Provide the [x, y] coordinate of the cell's center where the given text is located.  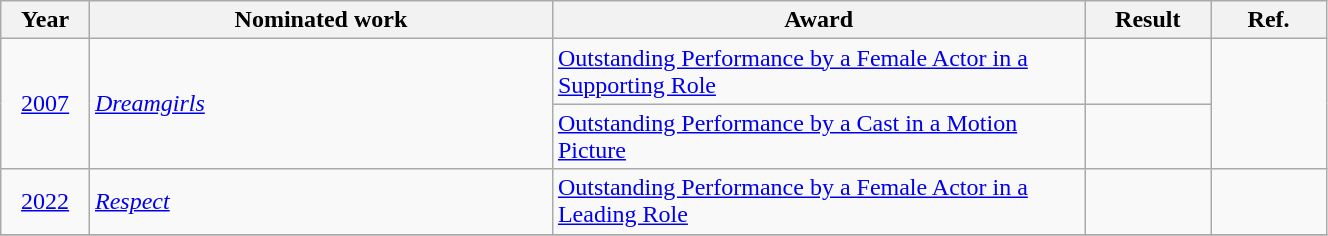
Outstanding Performance by a Female Actor in a Leading Role [818, 202]
Outstanding Performance by a Cast in a Motion Picture [818, 136]
Result [1148, 20]
2007 [46, 104]
Year [46, 20]
Nominated work [320, 20]
Ref. [1269, 20]
Respect [320, 202]
Outstanding Performance by a Female Actor in a Supporting Role [818, 72]
Award [818, 20]
Dreamgirls [320, 104]
2022 [46, 202]
